Search for the cell housing the specified text and yield its (x, y) center coordinate. 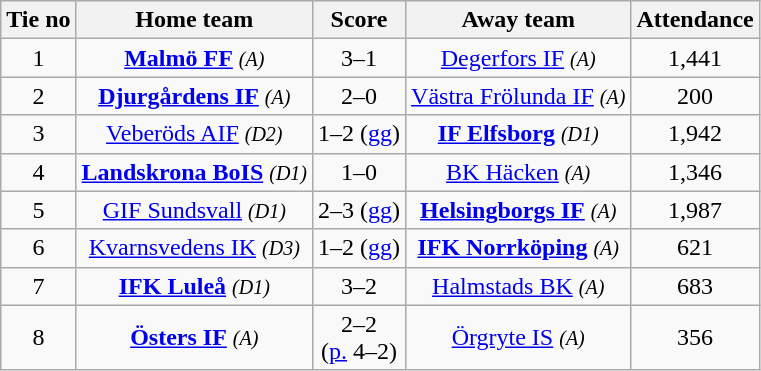
4 (38, 172)
IFK Luleå (D1) (194, 286)
Helsingborgs IF (A) (518, 210)
Halmstads BK (A) (518, 286)
3–1 (360, 58)
7 (38, 286)
356 (695, 338)
Kvarnsvedens IK (D3) (194, 248)
1,942 (695, 134)
IFK Norrköping (A) (518, 248)
2–2(p. 4–2) (360, 338)
1–0 (360, 172)
Landskrona BoIS (D1) (194, 172)
200 (695, 96)
5 (38, 210)
2–3 (gg) (360, 210)
2 (38, 96)
3–2 (360, 286)
Score (360, 20)
1,987 (695, 210)
Västra Frölunda IF (A) (518, 96)
Away team (518, 20)
GIF Sundsvall (D1) (194, 210)
1,346 (695, 172)
1 (38, 58)
Home team (194, 20)
IF Elfsborg (D1) (518, 134)
683 (695, 286)
6 (38, 248)
1,441 (695, 58)
2–0 (360, 96)
8 (38, 338)
Degerfors IF (A) (518, 58)
Malmö FF (A) (194, 58)
Attendance (695, 20)
BK Häcken (A) (518, 172)
Veberöds AIF (D2) (194, 134)
Örgryte IS (A) (518, 338)
Tie no (38, 20)
Östers IF (A) (194, 338)
3 (38, 134)
Djurgårdens IF (A) (194, 96)
621 (695, 248)
